Pinpoint the cell where the given text exists, returning its [X, Y] midpoint coordinate. 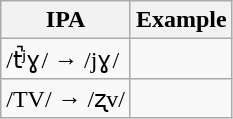
Example [181, 20]
/TV/ → /ʐv/ [66, 98]
/t̚ʲɣ/ → /jɣ/ [66, 59]
IPA [66, 20]
